Search for the cell housing the specified text and yield its (x, y) center coordinate. 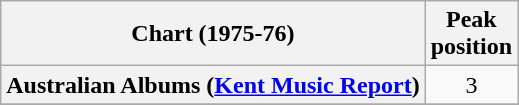
Chart (1975-76) (213, 34)
Peakposition (471, 34)
3 (471, 85)
Australian Albums (Kent Music Report) (213, 85)
